From the cell containing the given text, extract its center point as [x, y] coordinate. 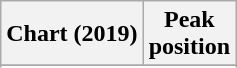
Chart (2019) [72, 34]
Peakposition [189, 34]
